Provide the [x, y] coordinate of the cell's center where the given text is located.  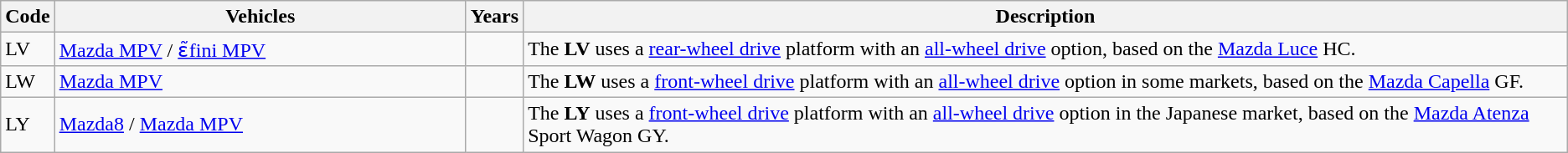
LY [28, 124]
LV [28, 49]
Code [28, 17]
The LV uses a rear-wheel drive platform with an all-wheel drive option, based on the Mazda Luce HC. [1045, 49]
Mazda MPV / ɛ̃fini MPV [260, 49]
Description [1045, 17]
Mazda8 / Mazda MPV [260, 124]
The LW uses a front-wheel drive platform with an all-wheel drive option in some markets, based on the Mazda Capella GF. [1045, 81]
The LY uses a front-wheel drive platform with an all-wheel drive option in the Japanese market, based on the Mazda Atenza Sport Wagon GY. [1045, 124]
Mazda MPV [260, 81]
Vehicles [260, 17]
Years [494, 17]
LW [28, 81]
